Provide the [X, Y] coordinate of the cell's center where the given text is located.  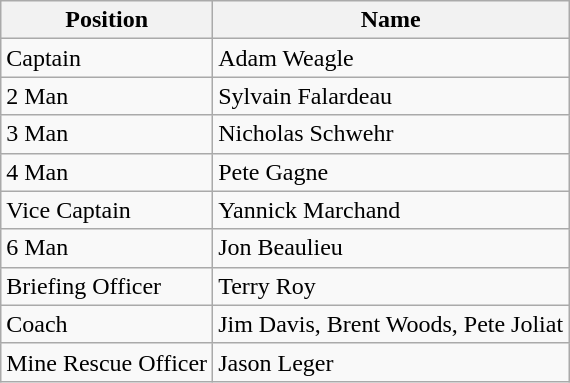
Coach [107, 324]
Yannick Marchand [391, 210]
Name [391, 20]
Position [107, 20]
Jim Davis, Brent Woods, Pete Joliat [391, 324]
2 Man [107, 96]
Jon Beaulieu [391, 248]
Sylvain Falardeau [391, 96]
Briefing Officer [107, 286]
Pete Gagne [391, 172]
Adam Weagle [391, 58]
Nicholas Schwehr [391, 134]
Mine Rescue Officer [107, 362]
Captain [107, 58]
6 Man [107, 248]
Terry Roy [391, 286]
3 Man [107, 134]
Vice Captain [107, 210]
Jason Leger [391, 362]
4 Man [107, 172]
